Locate the cell with the specified text and output its (x, y) center coordinate. 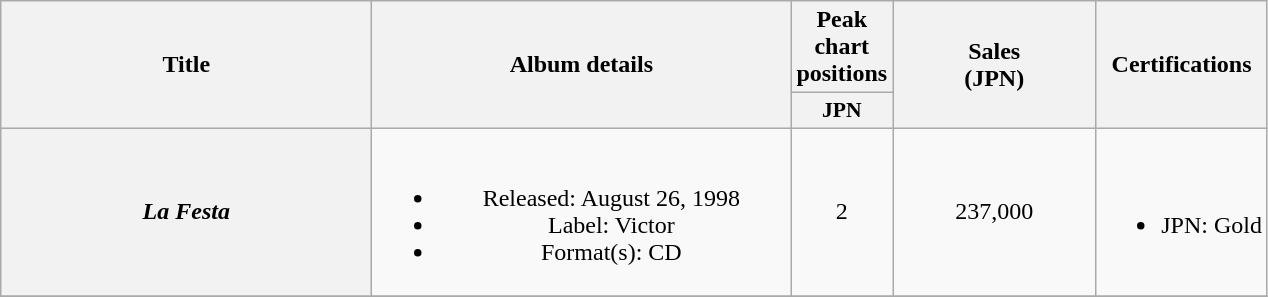
JPN: Gold (1182, 212)
Released: August 26, 1998Label: VictorFormat(s): CD (582, 212)
Album details (582, 65)
La Festa (186, 212)
Sales(JPN) (994, 65)
Peak chart positions (842, 47)
2 (842, 212)
237,000 (994, 212)
Title (186, 65)
JPN (842, 111)
Certifications (1182, 65)
